Search for the cell housing the specified text and yield its [X, Y] center coordinate. 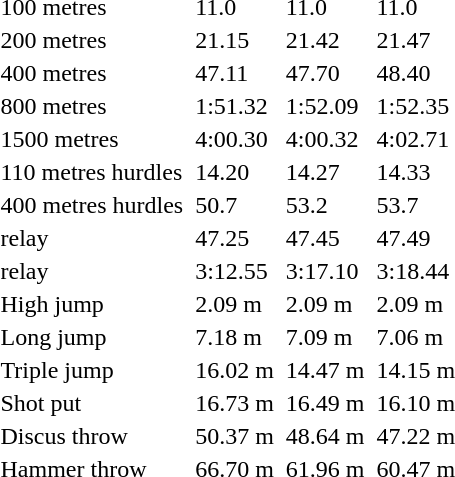
1:51.32 [235, 106]
3:12.55 [235, 271]
47.25 [235, 238]
4:00.30 [235, 139]
4:00.32 [325, 139]
14.27 [325, 172]
7.09 m [325, 337]
7.18 m [235, 337]
47.11 [235, 73]
47.45 [325, 238]
21.15 [235, 40]
48.64 m [325, 436]
3:17.10 [325, 271]
47.70 [325, 73]
14.20 [235, 172]
21.42 [325, 40]
50.37 m [235, 436]
14.47 m [325, 370]
16.49 m [325, 403]
16.02 m [235, 370]
16.73 m [235, 403]
50.7 [235, 205]
53.2 [325, 205]
1:52.09 [325, 106]
